Pinpoint the cell where the given text exists, returning its [X, Y] midpoint coordinate. 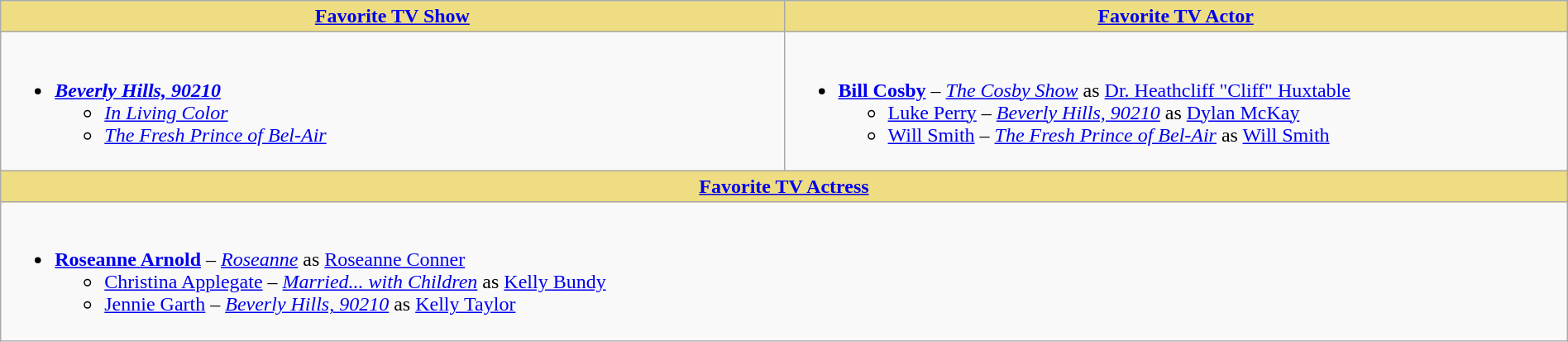
Favorite TV Actor [1176, 17]
Favorite TV Actress [784, 186]
Favorite TV Show [392, 17]
Beverly Hills, 90210In Living ColorThe Fresh Prince of Bel-Air [392, 101]
